Pinpoint the cell where the given text exists, returning its [x, y] midpoint coordinate. 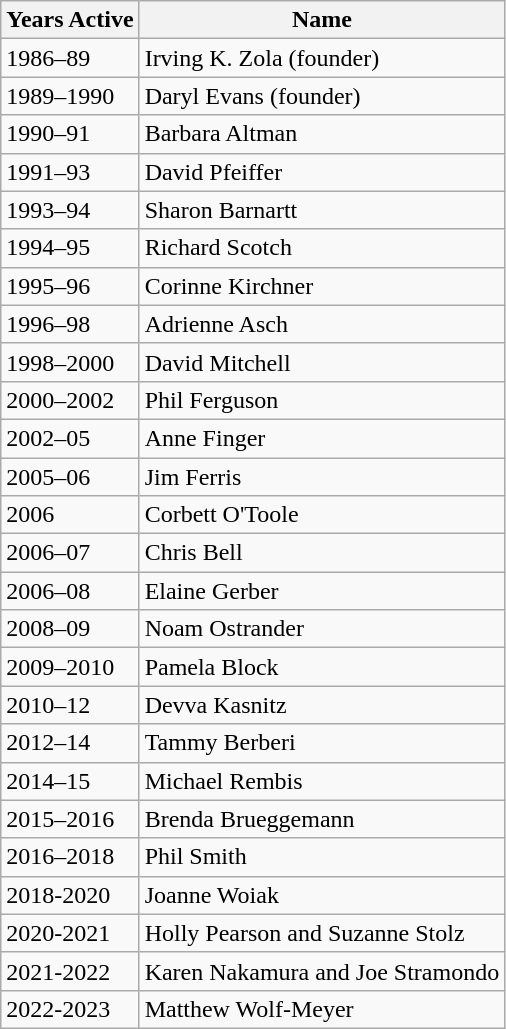
2022-2023 [70, 1009]
1993–94 [70, 210]
Years Active [70, 20]
Anne Finger [322, 438]
1990–91 [70, 134]
2020-2021 [70, 933]
2015–2016 [70, 819]
Daryl Evans (founder) [322, 96]
1986–89 [70, 58]
Irving K. Zola (founder) [322, 58]
1998–2000 [70, 362]
1989–1990 [70, 96]
Corbett O'Toole [322, 515]
2005–06 [70, 477]
Jim Ferris [322, 477]
2014–15 [70, 781]
Sharon Barnartt [322, 210]
Joanne Woiak [322, 895]
1994–95 [70, 248]
Corinne Kirchner [322, 286]
Noam Ostrander [322, 629]
2008–09 [70, 629]
Devva Kasnitz [322, 705]
2016–2018 [70, 857]
David Mitchell [322, 362]
Pamela Block [322, 667]
Matthew Wolf-Meyer [322, 1009]
Name [322, 20]
Adrienne Asch [322, 324]
1991–93 [70, 172]
Phil Smith [322, 857]
Brenda Brueggemann [322, 819]
2006–08 [70, 591]
2009–2010 [70, 667]
2010–12 [70, 705]
Elaine Gerber [322, 591]
2012–14 [70, 743]
Michael Rembis [322, 781]
Tammy Berberi [322, 743]
2006–07 [70, 553]
Holly Pearson and Suzanne Stolz [322, 933]
2002–05 [70, 438]
2018-2020 [70, 895]
Phil Ferguson [322, 400]
1995–96 [70, 286]
David Pfeiffer [322, 172]
Barbara Altman [322, 134]
Richard Scotch [322, 248]
Karen Nakamura and Joe Stramondo [322, 971]
1996–98 [70, 324]
Chris Bell [322, 553]
2006 [70, 515]
2000–2002 [70, 400]
2021-2022 [70, 971]
